Output the (X, Y) coordinate of the center of the cell containing the given text.  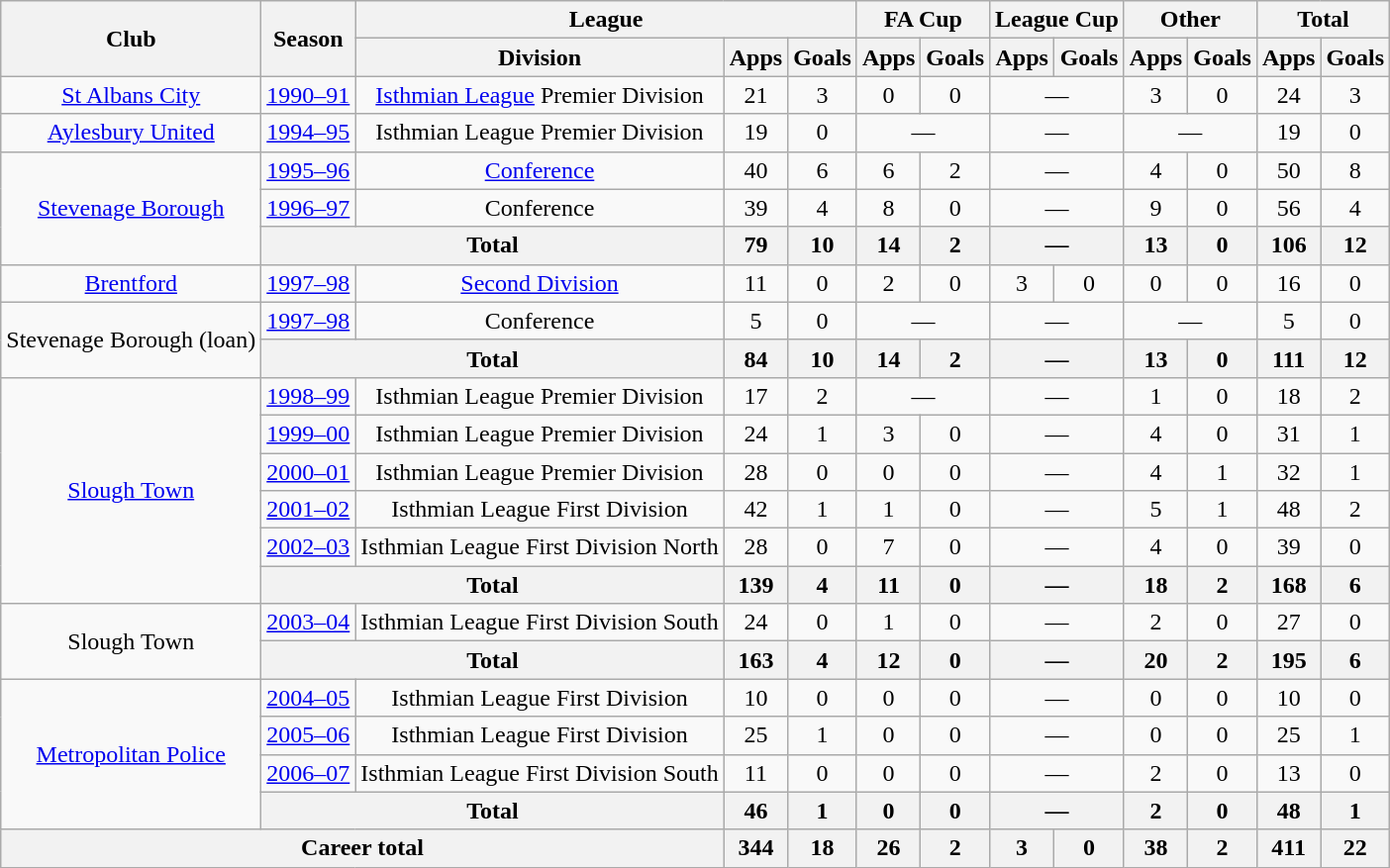
344 (755, 848)
2006–07 (309, 773)
26 (888, 848)
Second Division (540, 283)
1996–97 (309, 208)
1990–91 (309, 95)
Other (1190, 20)
Brentford (131, 283)
38 (1155, 848)
16 (1288, 283)
9 (1155, 208)
League (606, 20)
1999–00 (309, 434)
139 (755, 585)
2003–04 (309, 623)
Division (540, 57)
St Albans City (131, 95)
17 (755, 396)
42 (755, 510)
League Cup (1057, 20)
84 (755, 358)
FA Cup (923, 20)
56 (1288, 208)
32 (1288, 472)
Career total (362, 848)
Metropolitan Police (131, 754)
163 (755, 660)
50 (1288, 170)
2004–05 (309, 698)
106 (1288, 245)
Stevenage Borough (131, 208)
1998–99 (309, 396)
Season (309, 39)
1995–96 (309, 170)
411 (1288, 848)
195 (1288, 660)
Stevenage Borough (loan) (131, 339)
27 (1288, 623)
7 (888, 547)
111 (1288, 358)
40 (755, 170)
79 (755, 245)
20 (1155, 660)
Isthmian League First Division North (540, 547)
2002–03 (309, 547)
Club (131, 39)
21 (755, 95)
2005–06 (309, 735)
2001–02 (309, 510)
168 (1288, 585)
31 (1288, 434)
46 (755, 811)
22 (1355, 848)
2000–01 (309, 472)
Aylesbury United (131, 133)
1994–95 (309, 133)
